Search for the cell housing the specified text and yield its [x, y] center coordinate. 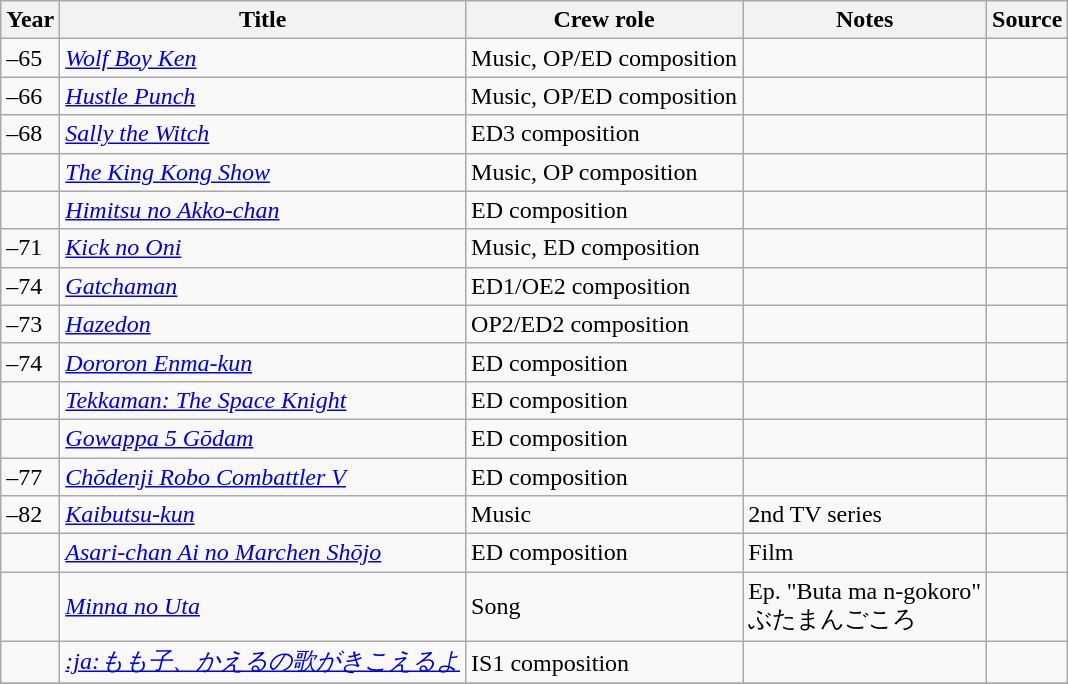
Music, OP composition [604, 172]
–66 [30, 96]
Music, ED composition [604, 248]
–65 [30, 58]
ED3 composition [604, 134]
:ja:もも子、かえるの歌がきこえるよ [263, 662]
–68 [30, 134]
Hazedon [263, 324]
The King Kong Show [263, 172]
Minna no Uta [263, 607]
–77 [30, 477]
Music [604, 515]
Crew role [604, 20]
–73 [30, 324]
Kick no Oni [263, 248]
Song [604, 607]
–82 [30, 515]
Hustle Punch [263, 96]
Tekkaman: The Space Knight [263, 400]
Notes [865, 20]
Source [1028, 20]
Film [865, 553]
Asari-chan Ai no Marchen Shōjo [263, 553]
Gowappa 5 Gōdam [263, 438]
Wolf Boy Ken [263, 58]
2nd TV series [865, 515]
Chōdenji Robo Combattler V [263, 477]
Title [263, 20]
Himitsu no Akko-chan [263, 210]
Ep. "Buta ma n-gokoro" ぶたまんごころ [865, 607]
Gatchaman [263, 286]
IS1 composition [604, 662]
OP2/ED2 composition [604, 324]
ED1/OE2 composition [604, 286]
–71 [30, 248]
Sally the Witch [263, 134]
Dororon Enma-kun [263, 362]
Year [30, 20]
Kaibutsu-kun [263, 515]
